Scan for the cell matching the given text and deliver its (X, Y) coordinate at center. 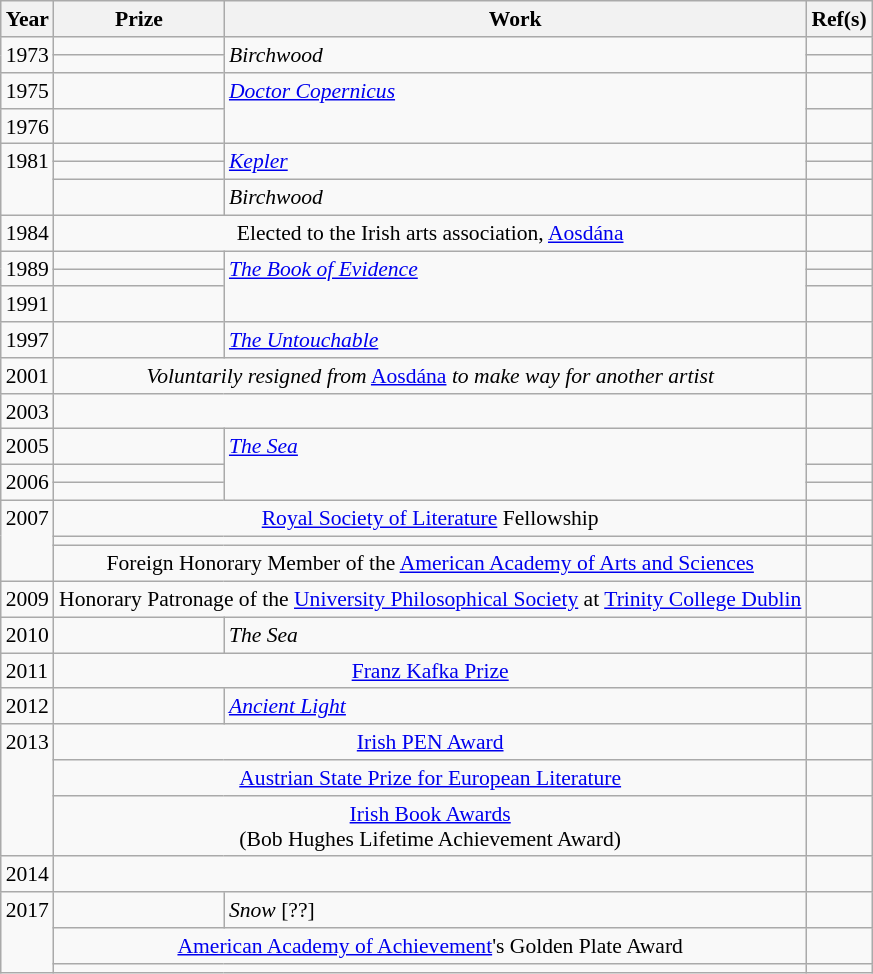
Franz Kafka Prize (430, 671)
Austrian State Prize for European Literature (430, 778)
Year (28, 19)
2005 (28, 447)
Irish PEN Award (430, 742)
1981 (28, 180)
Elected to the Irish arts association, Aosdána (430, 233)
Work (515, 19)
Irish Book Awards(Bob Hughes Lifetime Achievement Award) (430, 826)
American Academy of Achievement's Golden Plate Award (430, 946)
2010 (28, 635)
2001 (28, 376)
2011 (28, 671)
1973 (28, 55)
1997 (28, 340)
2003 (28, 411)
Honorary Patronage of the University Philosophical Society at Trinity College Dublin (430, 599)
Ref(s) (838, 19)
1989 (28, 269)
Ancient Light (515, 706)
Prize (139, 19)
2012 (28, 706)
1975 (28, 91)
The Untouchable (515, 340)
Foreign Honorary Member of the American Academy of Arts and Sciences (430, 564)
2013 (28, 790)
2014 (28, 874)
Doctor Copernicus (515, 108)
The Book of Evidence (515, 286)
Royal Society of Literature Fellowship (430, 518)
Voluntarily resigned from Aosdána to make way for another artist (430, 376)
1991 (28, 304)
Snow [??] (515, 910)
1984 (28, 233)
2007 (28, 540)
2006 (28, 482)
2017 (28, 932)
1976 (28, 126)
Kepler (515, 162)
2009 (28, 599)
